From the cell containing the given text, extract its center point as [x, y] coordinate. 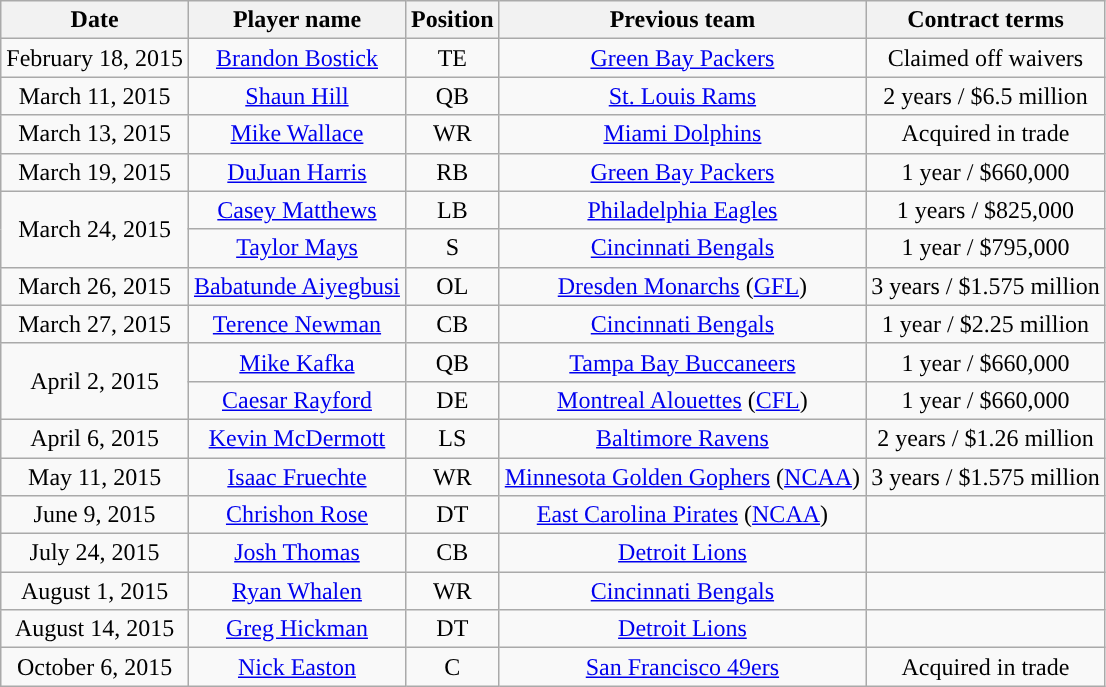
Kevin McDermott [296, 438]
March 27, 2015 [95, 324]
Position [452, 20]
Mike Wallace [296, 134]
Player name [296, 20]
April 2, 2015 [95, 381]
TE [452, 58]
Minnesota Golden Gophers (NCAA) [682, 477]
LS [452, 438]
March 13, 2015 [95, 134]
DuJuan Harris [296, 172]
2 years / $6.5 million [986, 96]
Tampa Bay Buccaneers [682, 362]
Josh Thomas [296, 553]
OL [452, 286]
1 year / $795,000 [986, 248]
March 19, 2015 [95, 172]
March 11, 2015 [95, 96]
S [452, 248]
Chrishon Rose [296, 515]
August 1, 2015 [95, 591]
February 18, 2015 [95, 58]
C [452, 667]
San Francisco 49ers [682, 667]
1 years / $825,000 [986, 210]
June 9, 2015 [95, 515]
1 year / $2.25 million [986, 324]
Casey Matthews [296, 210]
Baltimore Ravens [682, 438]
Philadelphia Eagles [682, 210]
Isaac Fruechte [296, 477]
May 11, 2015 [95, 477]
RB [452, 172]
Taylor Mays [296, 248]
Dresden Monarchs (GFL) [682, 286]
Previous team [682, 20]
2 years / $1.26 million [986, 438]
July 24, 2015 [95, 553]
Miami Dolphins [682, 134]
Mike Kafka [296, 362]
Greg Hickman [296, 629]
Ryan Whalen [296, 591]
East Carolina Pirates (NCAA) [682, 515]
St. Louis Rams [682, 96]
March 24, 2015 [95, 229]
Babatunde Aiyegbusi [296, 286]
October 6, 2015 [95, 667]
Claimed off waivers [986, 58]
March 26, 2015 [95, 286]
Montreal Alouettes (CFL) [682, 400]
LB [452, 210]
Brandon Bostick [296, 58]
Caesar Rayford [296, 400]
August 14, 2015 [95, 629]
Terence Newman [296, 324]
DE [452, 400]
Date [95, 20]
Nick Easton [296, 667]
Contract terms [986, 20]
April 6, 2015 [95, 438]
Shaun Hill [296, 96]
